Extract the (X, Y) coordinate from the center of the cell holding the provided text.  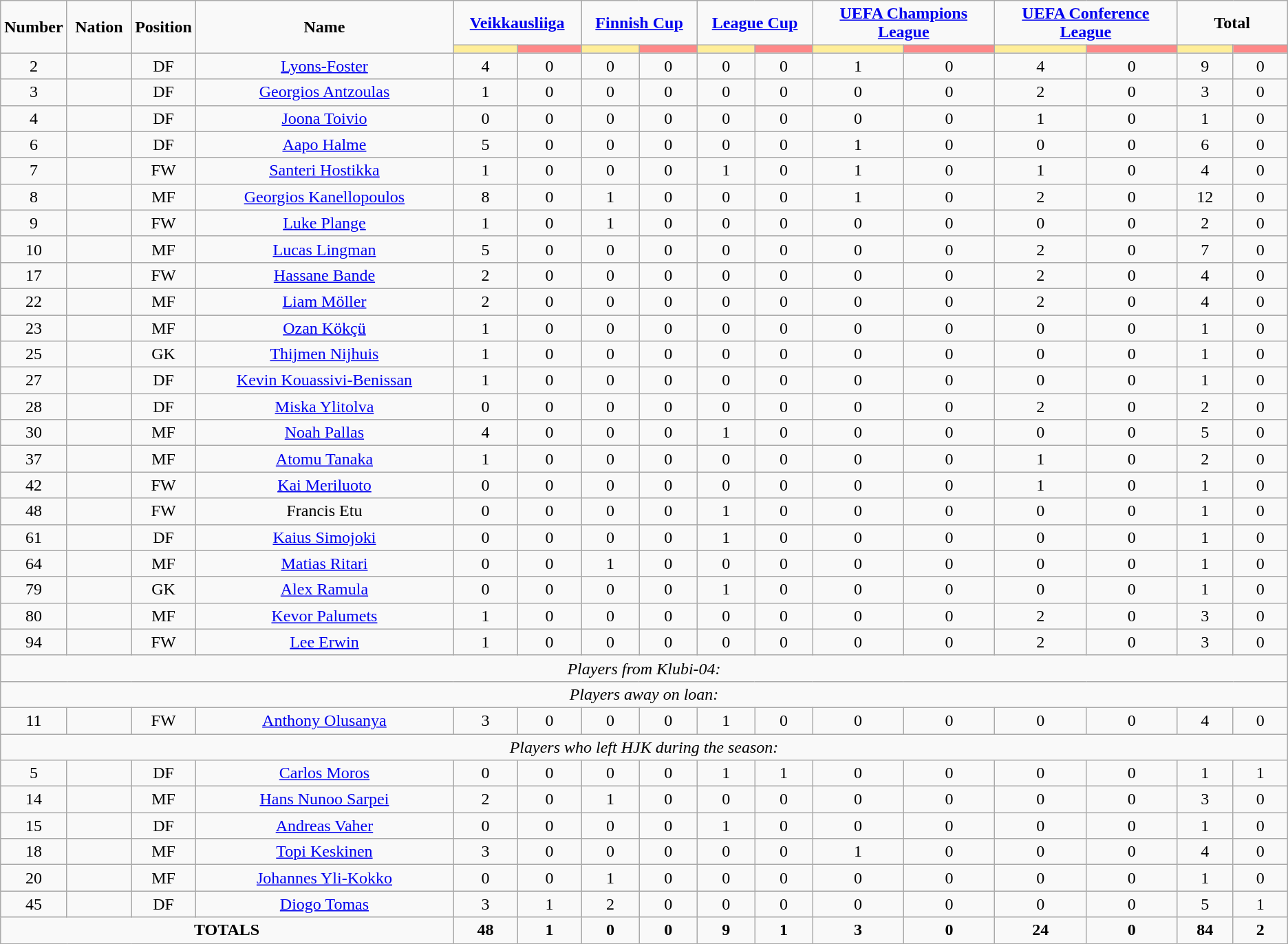
Ozan Kökçü (324, 328)
Miska Ylitolva (324, 407)
Hassane Bande (324, 275)
11 (34, 720)
64 (34, 564)
Andreas Vaher (324, 826)
Alex Ramula (324, 590)
Kevin Kouassivi-Benissan (324, 380)
Thijmen Nijhuis (324, 354)
Santeri Hostikka (324, 171)
Carlos Moros (324, 773)
Georgios Antzoulas (324, 92)
22 (34, 301)
18 (34, 852)
Georgios Kanellopoulos (324, 197)
Lee Erwin (324, 642)
TOTALS (227, 930)
17 (34, 275)
Nation (99, 27)
Anthony Olusanya (324, 720)
14 (34, 800)
30 (34, 433)
Veikkausliiga (517, 23)
80 (34, 616)
Lyons-Foster (324, 66)
Name (324, 27)
Total (1232, 23)
Lucas Lingman (324, 249)
Luke Plange (324, 223)
League Cup (755, 23)
27 (34, 380)
Number (34, 27)
Aapo Halme (324, 144)
28 (34, 407)
UEFA Conference League (1086, 23)
Diogo Tomas (324, 904)
12 (1205, 197)
Position (164, 27)
Johannes Yli-Kokko (324, 878)
23 (34, 328)
79 (34, 590)
Noah Pallas (324, 433)
Liam Möller (324, 301)
42 (34, 485)
Kaius Simojoki (324, 537)
15 (34, 826)
Matias Ritari (324, 564)
84 (1205, 930)
Finnish Cup (639, 23)
37 (34, 459)
Joona Toivio (324, 118)
Kevor Palumets (324, 616)
24 (1041, 930)
10 (34, 249)
Players from Klubi-04: (644, 668)
Atomu Tanaka (324, 459)
25 (34, 354)
Kai Meriluoto (324, 485)
45 (34, 904)
20 (34, 878)
Hans Nunoo Sarpei (324, 800)
UEFA Champions League (904, 23)
Players away on loan: (644, 694)
Francis Etu (324, 511)
94 (34, 642)
Topi Keskinen (324, 852)
Players who left HJK during the season: (644, 747)
61 (34, 537)
